Determine the [X, Y] coordinate at the center of the cell enclosing the given text.  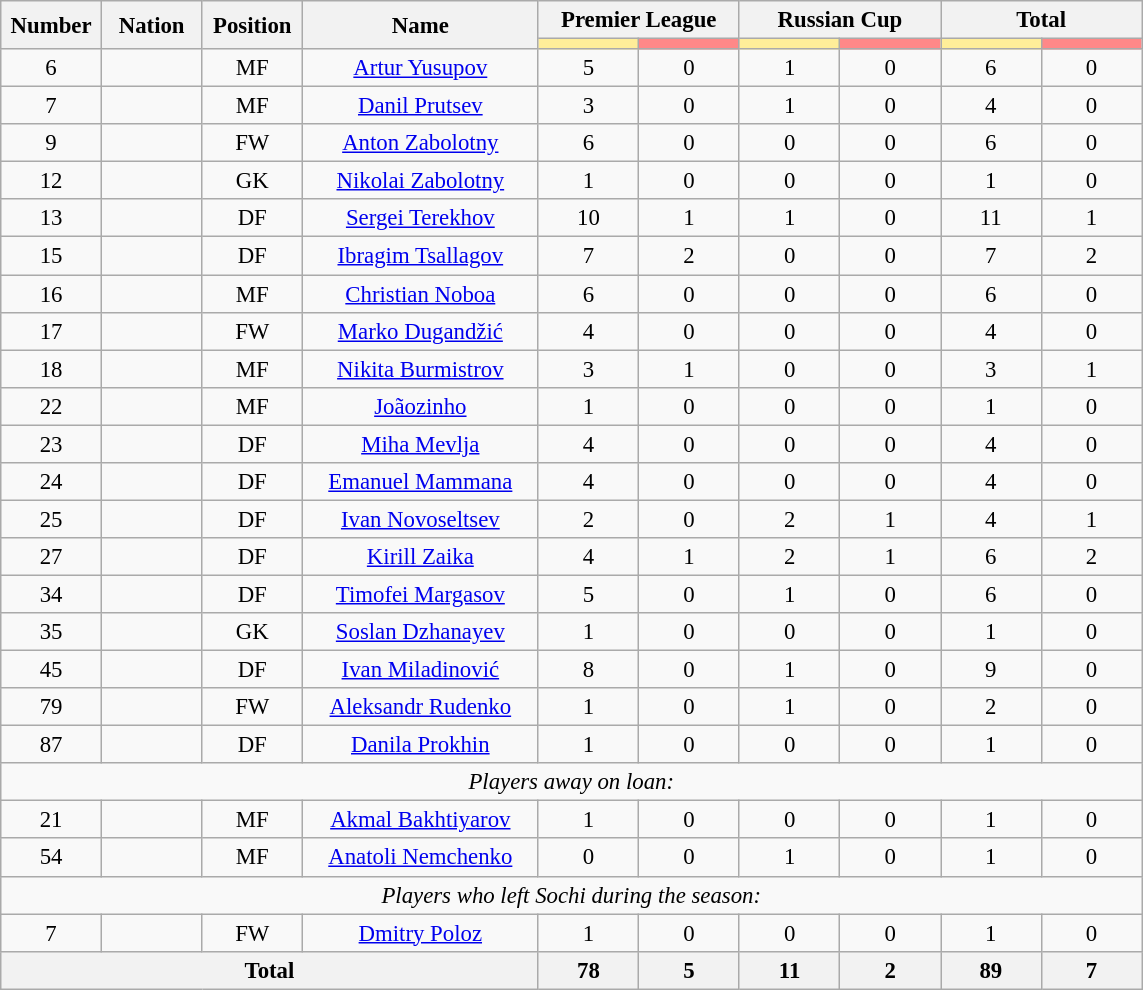
27 [52, 557]
Joãozinho [421, 406]
Dmitry Poloz [421, 933]
17 [52, 331]
Aleksandr Rudenko [421, 707]
Danila Prokhin [421, 745]
Miha Mevlja [421, 444]
Anatoli Nemchenko [421, 858]
13 [52, 219]
18 [52, 369]
Emanuel Mammana [421, 482]
Position [252, 25]
Nation [152, 25]
87 [52, 745]
Soslan Dzhanayev [421, 632]
16 [52, 294]
23 [52, 444]
Nikita Burmistrov [421, 369]
Sergei Terekhov [421, 219]
Players away on loan: [572, 782]
45 [52, 670]
Players who left Sochi during the season: [572, 895]
10 [588, 219]
Christian Noboa [421, 294]
89 [990, 970]
22 [52, 406]
Ibragim Tsallagov [421, 256]
Nikolai Zabolotny [421, 181]
15 [52, 256]
Timofei Margasov [421, 594]
79 [52, 707]
Name [421, 25]
Anton Zabolotny [421, 143]
54 [52, 858]
21 [52, 820]
Number [52, 25]
Kirill Zaika [421, 557]
Marko Dugandžić [421, 331]
Ivan Miladinović [421, 670]
Ivan Novoseltsev [421, 519]
Akmal Bakhtiyarov [421, 820]
25 [52, 519]
Premier League [638, 20]
35 [52, 632]
78 [588, 970]
8 [588, 670]
Danil Prutsev [421, 106]
Russian Cup [840, 20]
12 [52, 181]
Artur Yusupov [421, 68]
24 [52, 482]
34 [52, 594]
